Detect which cell encompasses the target text, then output its [x, y] center coordinate. 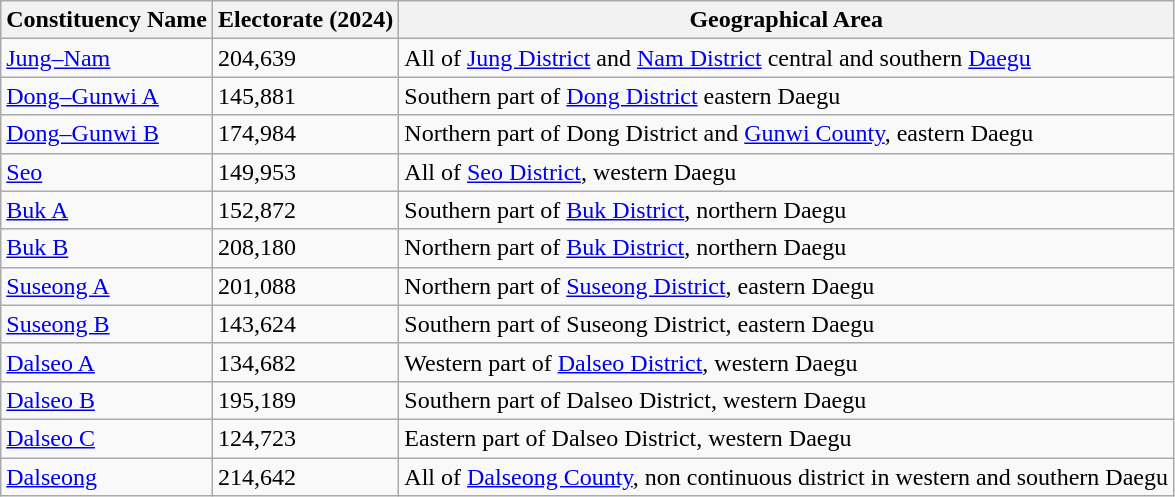
Electorate (2024) [305, 20]
201,088 [305, 286]
Dalseo A [107, 362]
Southern part of Dong District eastern Daegu [786, 96]
124,723 [305, 438]
Dong–Gunwi A [107, 96]
Dalseo C [107, 438]
Northern part of Buk District, northern Daegu [786, 248]
Southern part of Dalseo District, western Daegu [786, 400]
Geographical Area [786, 20]
152,872 [305, 210]
Suseong A [107, 286]
Western part of Dalseo District, western Daegu [786, 362]
Southern part of Buk District, northern Daegu [786, 210]
149,953 [305, 172]
Dalseong [107, 477]
174,984 [305, 134]
Suseong B [107, 324]
Seo [107, 172]
214,642 [305, 477]
Northern part of Dong District and Gunwi County, eastern Daegu [786, 134]
All of Dalseong County, non continuous district in western and southern Daegu [786, 477]
Southern part of Suseong District, eastern Daegu [786, 324]
143,624 [305, 324]
All of Seo District, western Daegu [786, 172]
Dalseo B [107, 400]
All of Jung District and Nam District central and southern Daegu [786, 58]
Constituency Name [107, 20]
Northern part of Suseong District, eastern Daegu [786, 286]
Dong–Gunwi B [107, 134]
145,881 [305, 96]
204,639 [305, 58]
Jung–Nam [107, 58]
Buk A [107, 210]
Eastern part of Dalseo District, western Daegu [786, 438]
208,180 [305, 248]
Buk B [107, 248]
195,189 [305, 400]
134,682 [305, 362]
